Return the (X, Y) coordinate for the center point of the cell that contains the specified text.  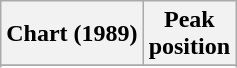
Peakposition (189, 34)
Chart (1989) (72, 34)
